Return the [X, Y] coordinate for the center point of the cell that contains the specified text.  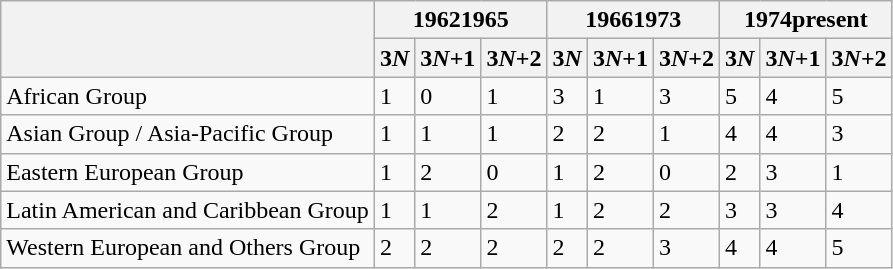
19661973 [634, 20]
Eastern European Group [188, 172]
Asian Group / Asia-Pacific Group [188, 134]
African Group [188, 96]
Latin American and Caribbean Group [188, 210]
1974present [806, 20]
Western European and Others Group [188, 248]
19621965 [460, 20]
